Capture the cell that displays the provided text and extract its [x, y] central coordinate. 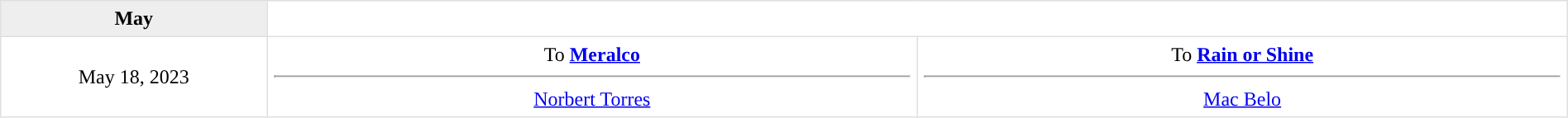
May [134, 19]
To MeralcoNorbert Torres [592, 77]
To Rain or ShineMac Belo [1242, 77]
May 18, 2023 [134, 77]
